Scan for the cell matching the given text and deliver its (X, Y) coordinate at center. 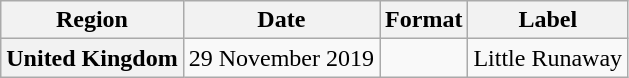
Label (548, 20)
Little Runaway (548, 58)
29 November 2019 (281, 58)
Format (424, 20)
United Kingdom (92, 58)
Region (92, 20)
Date (281, 20)
